From the cell containing the given text, extract its center point as [x, y] coordinate. 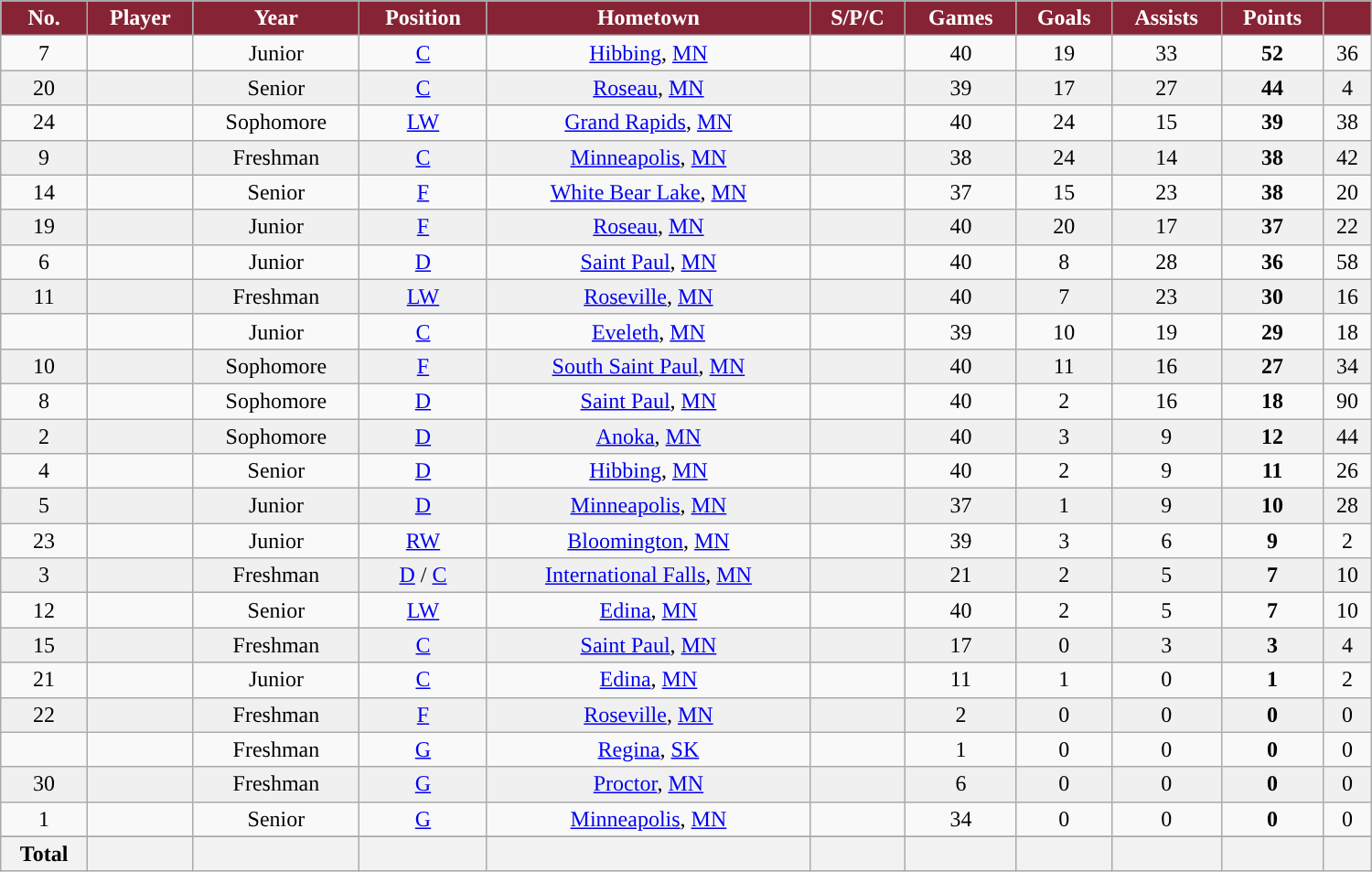
RW [423, 541]
Regina, SK [648, 749]
58 [1347, 262]
D / C [423, 576]
Eveleth, MN [648, 331]
Anoka, MN [648, 436]
Grand Rapids, MN [648, 123]
Games [961, 18]
Points [1272, 18]
Total [44, 854]
Proctor, MN [648, 784]
29 [1272, 331]
26 [1347, 471]
Bloomington, MN [648, 541]
33 [1166, 53]
No. [44, 18]
Hometown [648, 18]
Year [276, 18]
South Saint Paul, MN [648, 366]
Assists [1166, 18]
Position [423, 18]
Goals [1064, 18]
White Bear Lake, MN [648, 192]
42 [1347, 157]
Player [140, 18]
90 [1347, 401]
S/P/C [858, 18]
52 [1272, 53]
International Falls, MN [648, 576]
